Pinpoint the cell where the given text exists, returning its [x, y] midpoint coordinate. 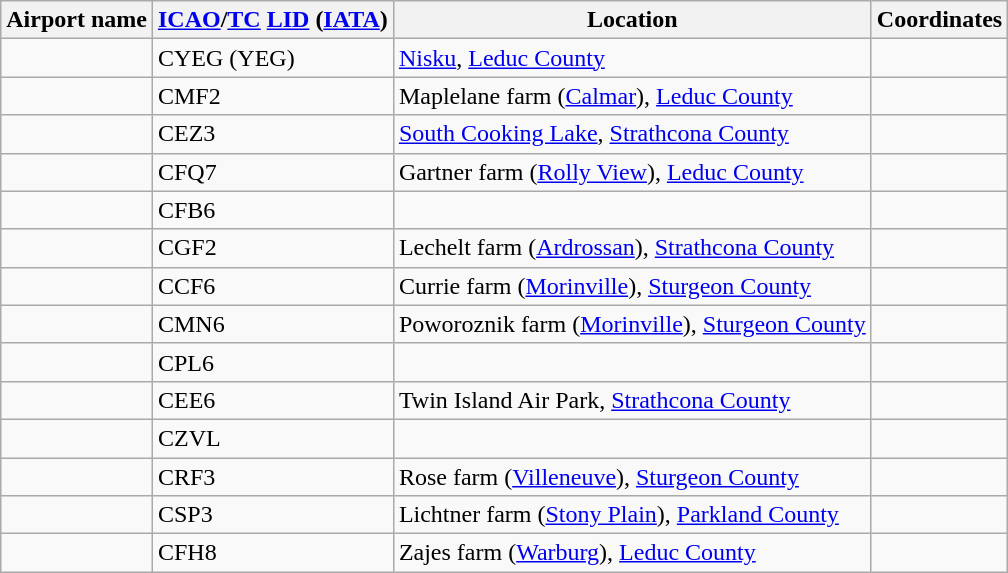
Lechelt farm (Ardrossan), Strathcona County [632, 248]
CFB6 [272, 210]
Location [632, 20]
Gartner farm (Rolly View), Leduc County [632, 172]
CSP3 [272, 515]
CEZ3 [272, 134]
Lichtner farm (Stony Plain), Parkland County [632, 515]
Poworoznik farm (Morinville), Sturgeon County [632, 324]
South Cooking Lake, Strathcona County [632, 134]
Zajes farm (Warburg), Leduc County [632, 553]
CCF6 [272, 286]
ICAO/TC LID (IATA) [272, 20]
CGF2 [272, 248]
CYEG (YEG) [272, 58]
CPL6 [272, 362]
CFH8 [272, 553]
CEE6 [272, 400]
CZVL [272, 438]
Currie farm (Morinville), Sturgeon County [632, 286]
Twin Island Air Park, Strathcona County [632, 400]
Maplelane farm (Calmar), Leduc County [632, 96]
CMF2 [272, 96]
Nisku, Leduc County [632, 58]
CRF3 [272, 477]
Rose farm (Villeneuve), Sturgeon County [632, 477]
CMN6 [272, 324]
Coordinates [939, 20]
Airport name [77, 20]
CFQ7 [272, 172]
